From the cell containing the given text, extract its center point as (X, Y) coordinate. 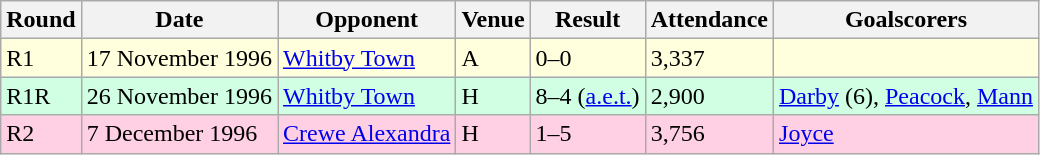
Crewe Alexandra (367, 134)
R1 (41, 58)
R1R (41, 96)
Goalscorers (906, 20)
Attendance (709, 20)
17 November 1996 (179, 58)
7 December 1996 (179, 134)
2,900 (709, 96)
3,756 (709, 134)
Joyce (906, 134)
3,337 (709, 58)
Round (41, 20)
Result (588, 20)
0–0 (588, 58)
Opponent (367, 20)
Date (179, 20)
8–4 (a.e.t.) (588, 96)
A (493, 58)
Darby (6), Peacock, Mann (906, 96)
R2 (41, 134)
26 November 1996 (179, 96)
Venue (493, 20)
1–5 (588, 134)
